Pinpoint the cell where the given text exists, returning its [X, Y] midpoint coordinate. 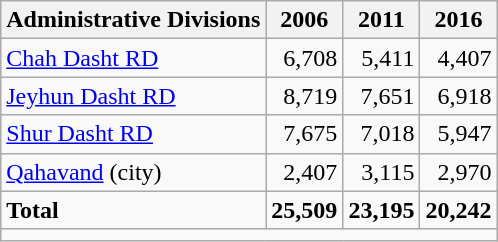
Chah Dasht RD [134, 58]
5,947 [458, 134]
6,918 [458, 96]
6,708 [304, 58]
2016 [458, 20]
7,018 [382, 134]
5,411 [382, 58]
25,509 [304, 210]
8,719 [304, 96]
4,407 [458, 58]
Qahavand (city) [134, 172]
2,970 [458, 172]
7,675 [304, 134]
23,195 [382, 210]
7,651 [382, 96]
Jeyhun Dasht RD [134, 96]
Shur Dasht RD [134, 134]
Administrative Divisions [134, 20]
Total [134, 210]
3,115 [382, 172]
20,242 [458, 210]
2006 [304, 20]
2011 [382, 20]
2,407 [304, 172]
